Locate the cell with the specified text and output its (x, y) center coordinate. 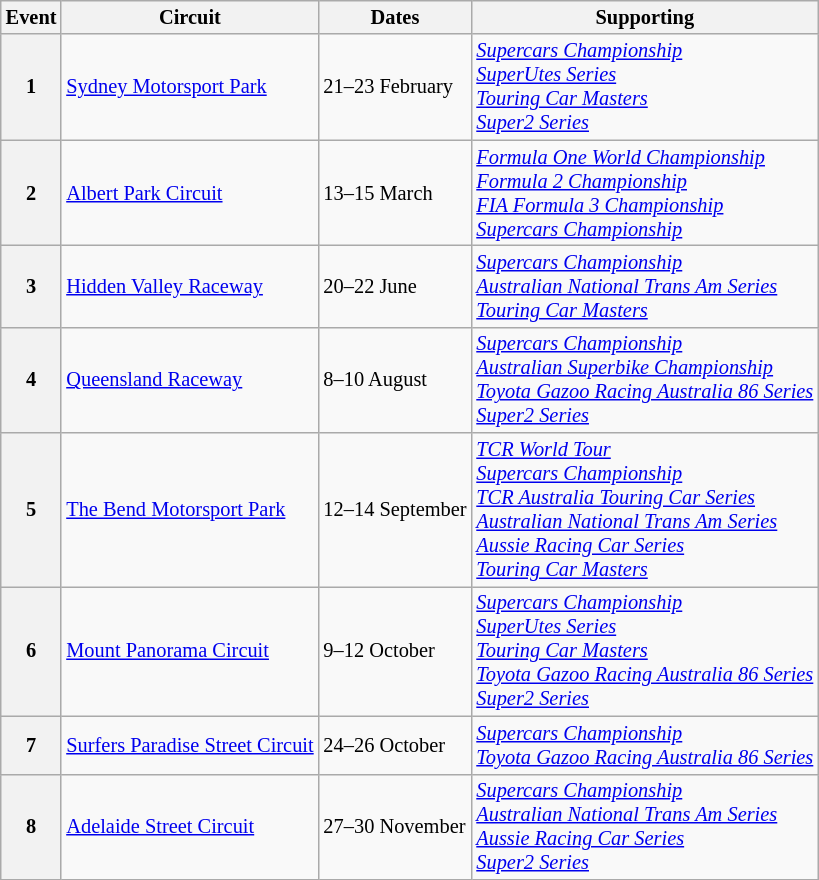
Circuit (190, 17)
Queensland Raceway (190, 380)
Supercars ChampionshipAustralian Superbike ChampionshipToyota Gazoo Racing Australia 86 SeriesSuper2 Series (644, 380)
8–10 August (396, 380)
Adelaide Street Circuit (190, 827)
Sydney Motorsport Park (190, 87)
Event (32, 17)
Supercars ChampionshipAustralian National Trans Am SeriesTouring Car Masters (644, 286)
24–26 October (396, 745)
3 (32, 286)
Formula One World ChampionshipFormula 2 ChampionshipFIA Formula 3 ChampionshipSupercars Championship (644, 193)
12–14 September (396, 510)
Supercars ChampionshipAustralian National Trans Am SeriesAussie Racing Car SeriesSuper2 Series (644, 827)
2 (32, 193)
6 (32, 651)
Dates (396, 17)
Supercars ChampionshipSuperUtes SeriesTouring Car MastersToyota Gazoo Racing Australia 86 SeriesSuper2 Series (644, 651)
Hidden Valley Raceway (190, 286)
5 (32, 510)
27–30 November (396, 827)
Albert Park Circuit (190, 193)
Mount Panorama Circuit (190, 651)
Supercars ChampionshipSuperUtes SeriesTouring Car MastersSuper2 Series (644, 87)
13–15 March (396, 193)
9–12 October (396, 651)
Surfers Paradise Street Circuit (190, 745)
4 (32, 380)
7 (32, 745)
Supporting (644, 17)
8 (32, 827)
20–22 June (396, 286)
The Bend Motorsport Park (190, 510)
TCR World TourSupercars ChampionshipTCR Australia Touring Car SeriesAustralian National Trans Am SeriesAussie Racing Car SeriesTouring Car Masters (644, 510)
21–23 February (396, 87)
Supercars ChampionshipToyota Gazoo Racing Australia 86 Series (644, 745)
1 (32, 87)
